Return the [x, y] coordinate for the center point of the cell that contains the specified text.  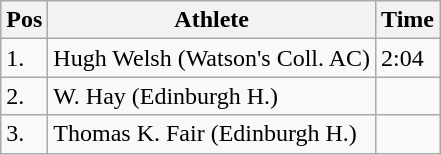
W. Hay (Edinburgh H.) [212, 96]
3. [24, 134]
Time [408, 20]
Pos [24, 20]
Hugh Welsh (Watson's Coll. AC) [212, 58]
Thomas K. Fair (Edinburgh H.) [212, 134]
Athlete [212, 20]
2. [24, 96]
1. [24, 58]
2:04 [408, 58]
